Provide the (x, y) coordinate of the cell's center where the given text is located.  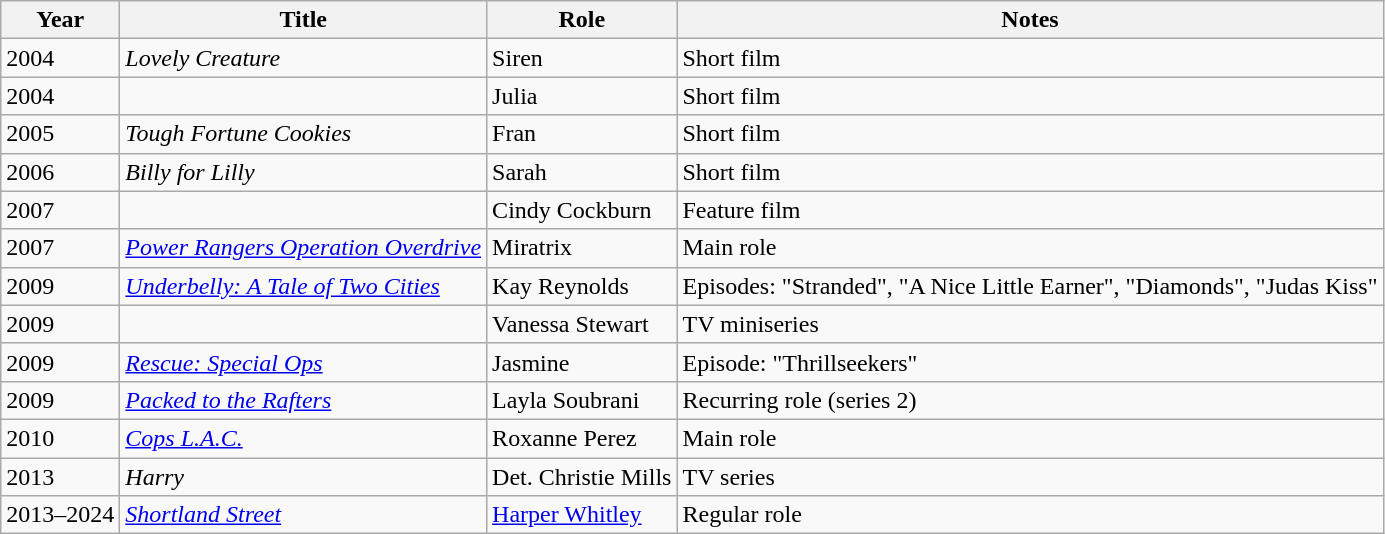
Notes (1030, 20)
Kay Reynolds (582, 286)
Year (60, 20)
Role (582, 20)
2013–2024 (60, 515)
2010 (60, 438)
Det. Christie Mills (582, 477)
Tough Fortune Cookies (304, 134)
Harper Whitley (582, 515)
Cops L.A.C. (304, 438)
Siren (582, 58)
Shortland Street (304, 515)
Miratrix (582, 248)
Cindy Cockburn (582, 210)
Packed to the Rafters (304, 400)
Episodes: "Stranded", "A Nice Little Earner", "Diamonds", "Judas Kiss" (1030, 286)
Title (304, 20)
Power Rangers Operation Overdrive (304, 248)
Julia (582, 96)
TV miniseries (1030, 324)
Layla Soubrani (582, 400)
2006 (60, 172)
Episode: "Thrillseekers" (1030, 362)
Jasmine (582, 362)
2013 (60, 477)
Vanessa Stewart (582, 324)
TV series (1030, 477)
Lovely Creature (304, 58)
Billy for Lilly (304, 172)
Fran (582, 134)
Regular role (1030, 515)
Underbelly: A Tale of Two Cities (304, 286)
Recurring role (series 2) (1030, 400)
Feature film (1030, 210)
Harry (304, 477)
Roxanne Perez (582, 438)
2005 (60, 134)
Sarah (582, 172)
Rescue: Special Ops (304, 362)
